Search for the cell housing the specified text and yield its (X, Y) center coordinate. 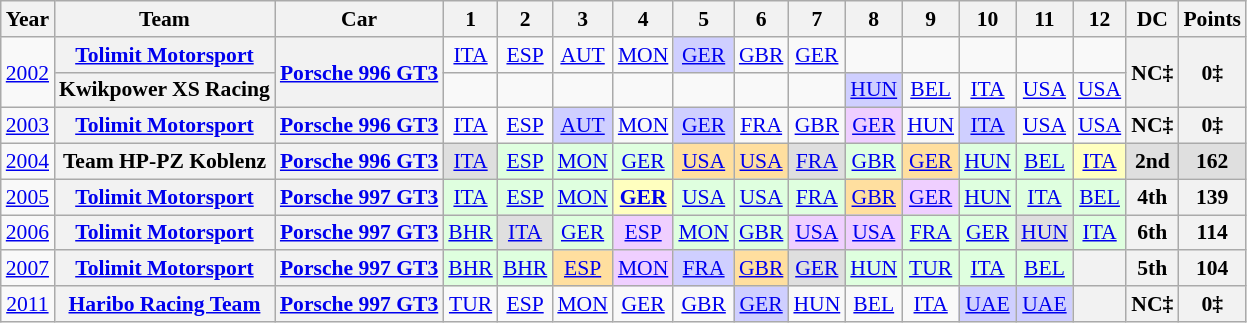
104 (1212, 269)
12 (1100, 19)
9 (930, 19)
Year (28, 19)
10 (988, 19)
2005 (28, 197)
Points (1212, 19)
2007 (28, 269)
6 (762, 19)
11 (1044, 19)
Team (164, 19)
2nd (1152, 162)
8 (874, 19)
4th (1152, 197)
2002 (28, 72)
4 (644, 19)
2003 (28, 126)
6th (1152, 233)
2004 (28, 162)
2011 (28, 304)
DC (1152, 19)
7 (816, 19)
162 (1212, 162)
3 (582, 19)
2 (526, 19)
5 (704, 19)
139 (1212, 197)
Haribo Racing Team (164, 304)
114 (1212, 233)
5th (1152, 269)
Team HP-PZ Koblenz (164, 162)
Car (359, 19)
Kwikpower XS Racing (164, 90)
1 (470, 19)
2006 (28, 233)
